Output the [X, Y] coordinate of the center of the cell containing the given text.  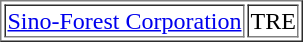
TRE [274, 20]
Sino-Forest Corporation [124, 20]
